From the cell containing the given text, extract its center point as [X, Y] coordinate. 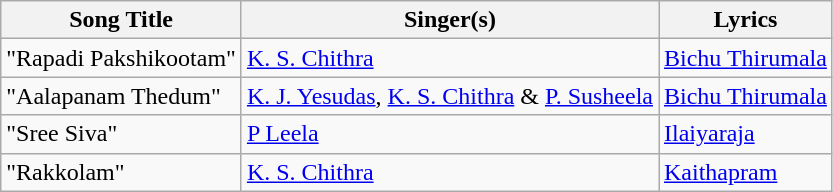
Song Title [122, 20]
Singer(s) [450, 20]
P Leela [450, 134]
"Rapadi Pakshikootam" [122, 58]
Ilaiyaraja [745, 134]
Lyrics [745, 20]
"Sree Siva" [122, 134]
"Aalapanam Thedum" [122, 96]
"Rakkolam" [122, 172]
K. J. Yesudas, K. S. Chithra & P. Susheela [450, 96]
Kaithapram [745, 172]
